Provide the [x, y] coordinate of the cell's center where the given text is located.  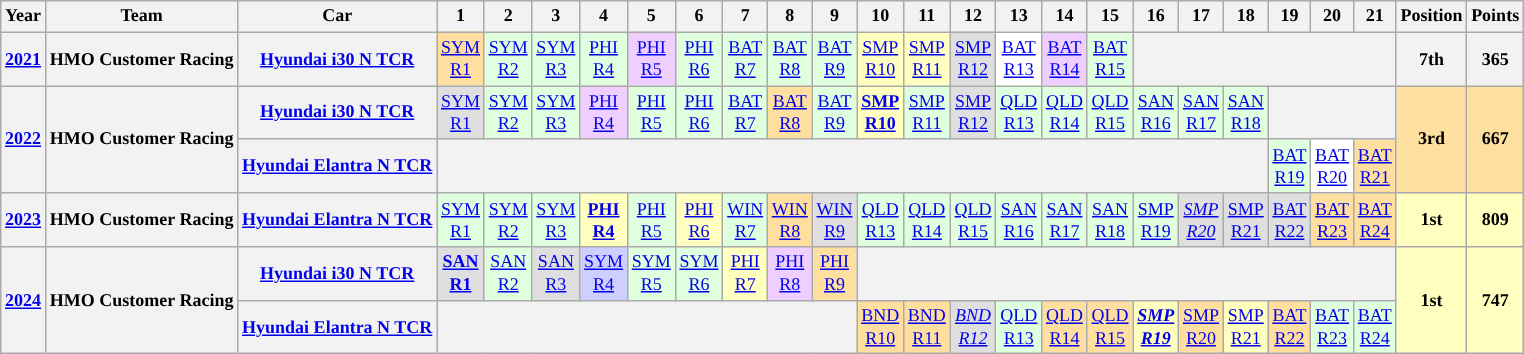
11 [928, 16]
3 [556, 16]
20 [1332, 16]
2022 [24, 140]
16 [1156, 16]
SANR3 [556, 274]
9 [834, 16]
Position [1432, 16]
19 [1290, 16]
365 [1496, 59]
SANR2 [508, 274]
PHIR8 [790, 274]
7 [746, 16]
PHIR9 [834, 274]
2024 [24, 300]
809 [1496, 220]
BATR21 [1374, 166]
BNDR11 [928, 327]
13 [1019, 16]
Team [141, 16]
SYMR6 [699, 274]
21 [1374, 16]
3rd [1432, 140]
7th [1432, 59]
WINR8 [790, 220]
Car [338, 16]
2 [508, 16]
8 [790, 16]
10 [880, 16]
BATR14 [1065, 59]
6 [699, 16]
1 [461, 16]
BNDR12 [973, 327]
14 [1065, 16]
BATR20 [1332, 166]
BATR19 [1290, 166]
2023 [24, 220]
18 [1246, 16]
SYMR4 [604, 274]
15 [1110, 16]
2021 [24, 59]
747 [1496, 300]
4 [604, 16]
SANR1 [461, 274]
12 [973, 16]
WINR7 [746, 220]
Points [1496, 16]
BATR15 [1110, 59]
SYMR5 [651, 274]
Year [24, 16]
17 [1202, 16]
PHIR7 [746, 274]
667 [1496, 140]
5 [651, 16]
BATR13 [1019, 59]
WINR9 [834, 220]
BNDR10 [880, 327]
